Extract the (X, Y) coordinate from the center of the cell holding the provided text.  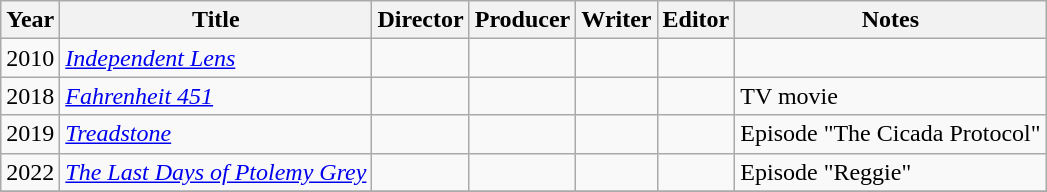
Editor (696, 20)
Fahrenheit 451 (216, 96)
2018 (30, 96)
Episode "The Cicada Protocol" (890, 134)
2022 (30, 172)
Episode "Reggie" (890, 172)
Director (420, 20)
Independent Lens (216, 58)
Year (30, 20)
Treadstone (216, 134)
2010 (30, 58)
Writer (616, 20)
The Last Days of Ptolemy Grey (216, 172)
2019 (30, 134)
Title (216, 20)
TV movie (890, 96)
Producer (522, 20)
Notes (890, 20)
